Capture the cell that displays the provided text and extract its (X, Y) central coordinate. 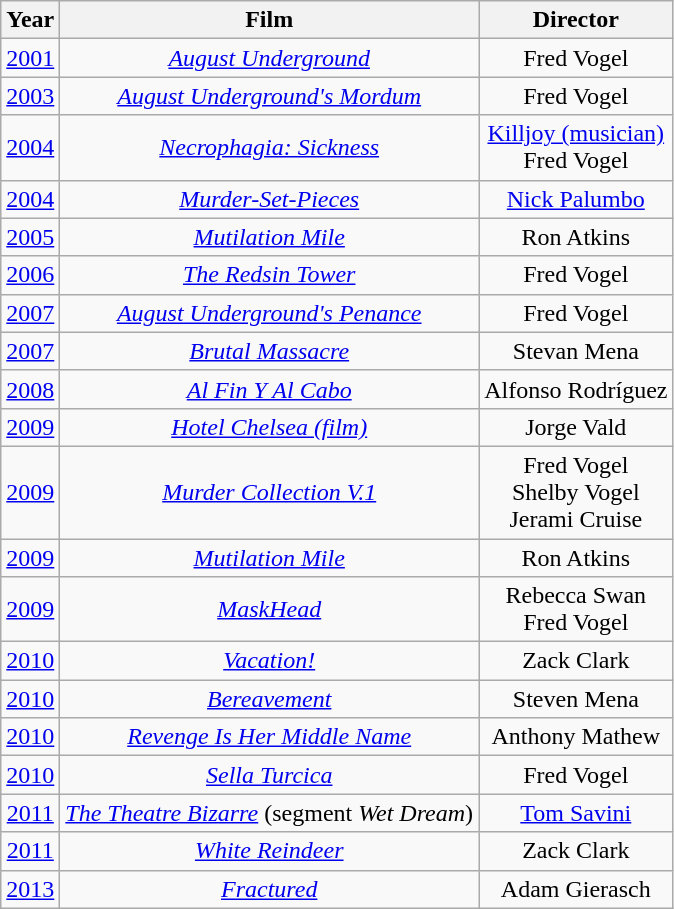
Fred Vogel Shelby Vogel Jerami Cruise (576, 492)
Anthony Mathew (576, 737)
2005 (30, 237)
2013 (30, 889)
Bereavement (270, 699)
Murder Collection V.1 (270, 492)
2006 (30, 275)
Brutal Massacre (270, 351)
2001 (30, 58)
Steven Mena (576, 699)
The Redsin Tower (270, 275)
August Underground (270, 58)
Fractured (270, 889)
Killjoy (musician)Fred Vogel (576, 148)
2008 (30, 389)
August Underground's Mordum (270, 96)
Sella Turcica (270, 775)
Revenge Is Her Middle Name (270, 737)
Jorge Vald (576, 427)
Year (30, 20)
Hotel Chelsea (film) (270, 427)
Rebecca SwanFred Vogel (576, 610)
August Underground's Penance (270, 313)
Director (576, 20)
Murder-Set-Pieces (270, 199)
Stevan Mena (576, 351)
Al Fin Y Al Cabo (270, 389)
Film (270, 20)
Nick Palumbo (576, 199)
White Reindeer (270, 851)
2003 (30, 96)
Tom Savini (576, 813)
Alfonso Rodríguez (576, 389)
Vacation! (270, 661)
Adam Gierasch (576, 889)
Necrophagia: Sickness (270, 148)
The Theatre Bizarre (segment Wet Dream) (270, 813)
MaskHead (270, 610)
